From the cell containing the given text, extract its center point as (X, Y) coordinate. 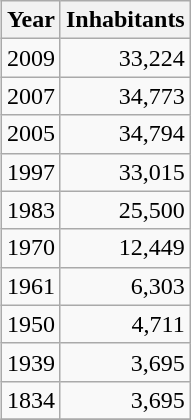
34,794 (125, 134)
34,773 (125, 96)
1997 (30, 172)
Inhabitants (125, 20)
12,449 (125, 248)
1834 (30, 400)
2007 (30, 96)
25,500 (125, 210)
33,224 (125, 58)
2005 (30, 134)
Year (30, 20)
33,015 (125, 172)
2009 (30, 58)
1939 (30, 362)
1970 (30, 248)
6,303 (125, 286)
1983 (30, 210)
1961 (30, 286)
1950 (30, 324)
4,711 (125, 324)
